Identify which cell holds the provided text, then report its [X, Y] central coordinate. 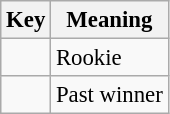
Rookie [110, 58]
Meaning [110, 20]
Past winner [110, 95]
Key [26, 20]
